Find where the given text appears and provide that cell's center as (X, Y) coordinate. 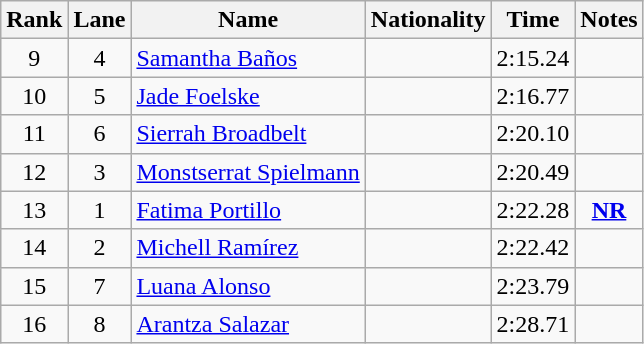
Nationality (428, 20)
Monstserrat Spielmann (248, 172)
11 (34, 134)
Sierrah Broadbelt (248, 134)
Arantza Salazar (248, 324)
NR (609, 210)
Lane (100, 20)
13 (34, 210)
2:22.28 (533, 210)
15 (34, 286)
Time (533, 20)
4 (100, 58)
Fatima Portillo (248, 210)
Jade Foelske (248, 96)
2:15.24 (533, 58)
2:23.79 (533, 286)
5 (100, 96)
Notes (609, 20)
2:20.10 (533, 134)
12 (34, 172)
Luana Alonso (248, 286)
9 (34, 58)
Name (248, 20)
2 (100, 248)
2:20.49 (533, 172)
2:22.42 (533, 248)
7 (100, 286)
2:28.71 (533, 324)
8 (100, 324)
16 (34, 324)
14 (34, 248)
Samantha Baños (248, 58)
10 (34, 96)
1 (100, 210)
2:16.77 (533, 96)
3 (100, 172)
Rank (34, 20)
6 (100, 134)
Michell Ramírez (248, 248)
